Pinpoint the cell where the given text exists, returning its (X, Y) midpoint coordinate. 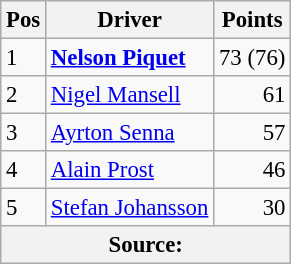
46 (252, 170)
Pos (24, 20)
5 (24, 208)
4 (24, 170)
57 (252, 133)
3 (24, 133)
Driver (130, 20)
61 (252, 95)
Nelson Piquet (130, 58)
2 (24, 95)
73 (76) (252, 58)
Ayrton Senna (130, 133)
Points (252, 20)
Nigel Mansell (130, 95)
Alain Prost (130, 170)
30 (252, 208)
1 (24, 58)
Source: (146, 245)
Stefan Johansson (130, 208)
